Return the [x, y] coordinate for the center point of the cell that contains the specified text.  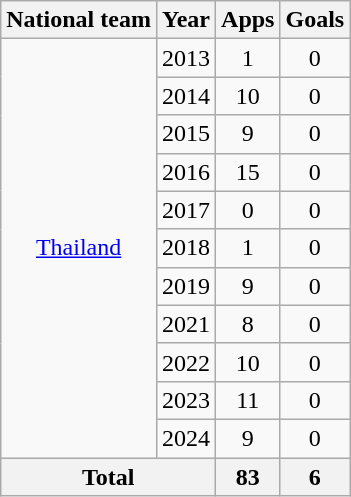
2021 [186, 324]
2013 [186, 58]
Goals [315, 20]
2024 [186, 438]
11 [248, 400]
15 [248, 172]
National team [79, 20]
2017 [186, 210]
2023 [186, 400]
2022 [186, 362]
2014 [186, 96]
Apps [248, 20]
Year [186, 20]
2019 [186, 286]
Thailand [79, 248]
Total [108, 477]
83 [248, 477]
8 [248, 324]
6 [315, 477]
2015 [186, 134]
2016 [186, 172]
2018 [186, 248]
